Return (x, y) of the center of cell containing provided text 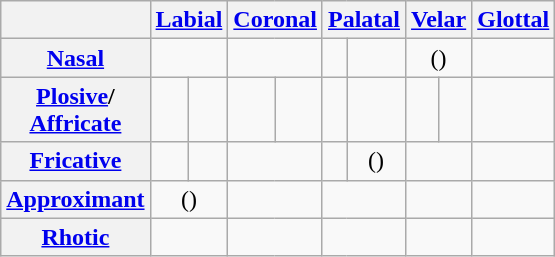
Plosive/Affricate (76, 110)
Approximant (76, 199)
Nasal (76, 58)
Glottal (514, 20)
Velar (439, 20)
Fricative (76, 161)
Coronal (276, 20)
Palatal (364, 20)
Labial (189, 20)
Rhotic (76, 237)
